Return [x, y] of the center of cell containing provided text 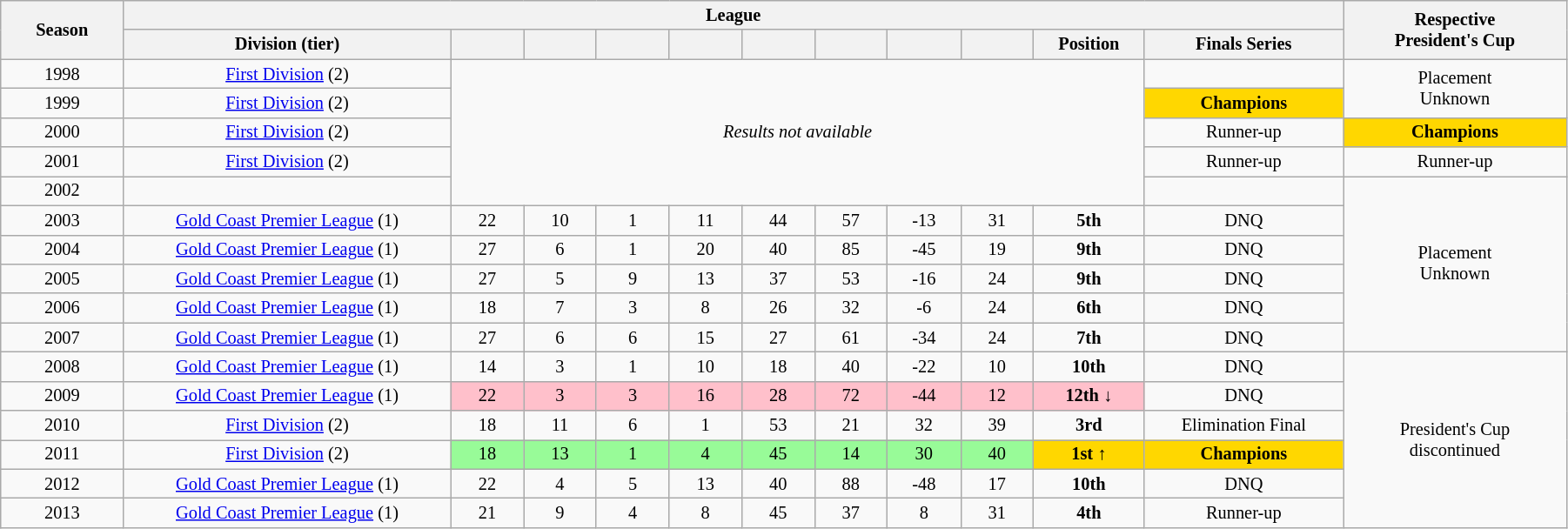
20 [706, 250]
2012 [63, 484]
15 [706, 338]
1998 [63, 74]
12 [997, 396]
2005 [63, 278]
Results not available [797, 132]
3rd [1089, 425]
2001 [63, 162]
Division (tier) [287, 44]
19 [997, 250]
1999 [63, 103]
Elimination Final [1243, 425]
2002 [63, 191]
2010 [63, 425]
-44 [924, 396]
2011 [63, 454]
-16 [924, 278]
39 [997, 425]
-22 [924, 366]
6th [1089, 308]
-6 [924, 308]
-48 [924, 484]
League [734, 15]
44 [778, 220]
-13 [924, 220]
2006 [63, 308]
88 [851, 484]
-34 [924, 338]
26 [778, 308]
28 [778, 396]
72 [851, 396]
1st ↑ [1089, 454]
2007 [63, 338]
-45 [924, 250]
Position [1089, 44]
57 [851, 220]
President's Cupdiscontinued [1455, 439]
17 [997, 484]
RespectivePresident's Cup [1455, 30]
16 [706, 396]
12th ↓ [1089, 396]
4th [1089, 512]
30 [924, 454]
2008 [63, 366]
2009 [63, 396]
Finals Series [1243, 44]
7 [560, 308]
2013 [63, 512]
7th [1089, 338]
5th [1089, 220]
2004 [63, 250]
61 [851, 338]
2003 [63, 220]
85 [851, 250]
2000 [63, 132]
Season [63, 30]
